Determine the [x, y] coordinate at the center of the cell enclosing the given text.  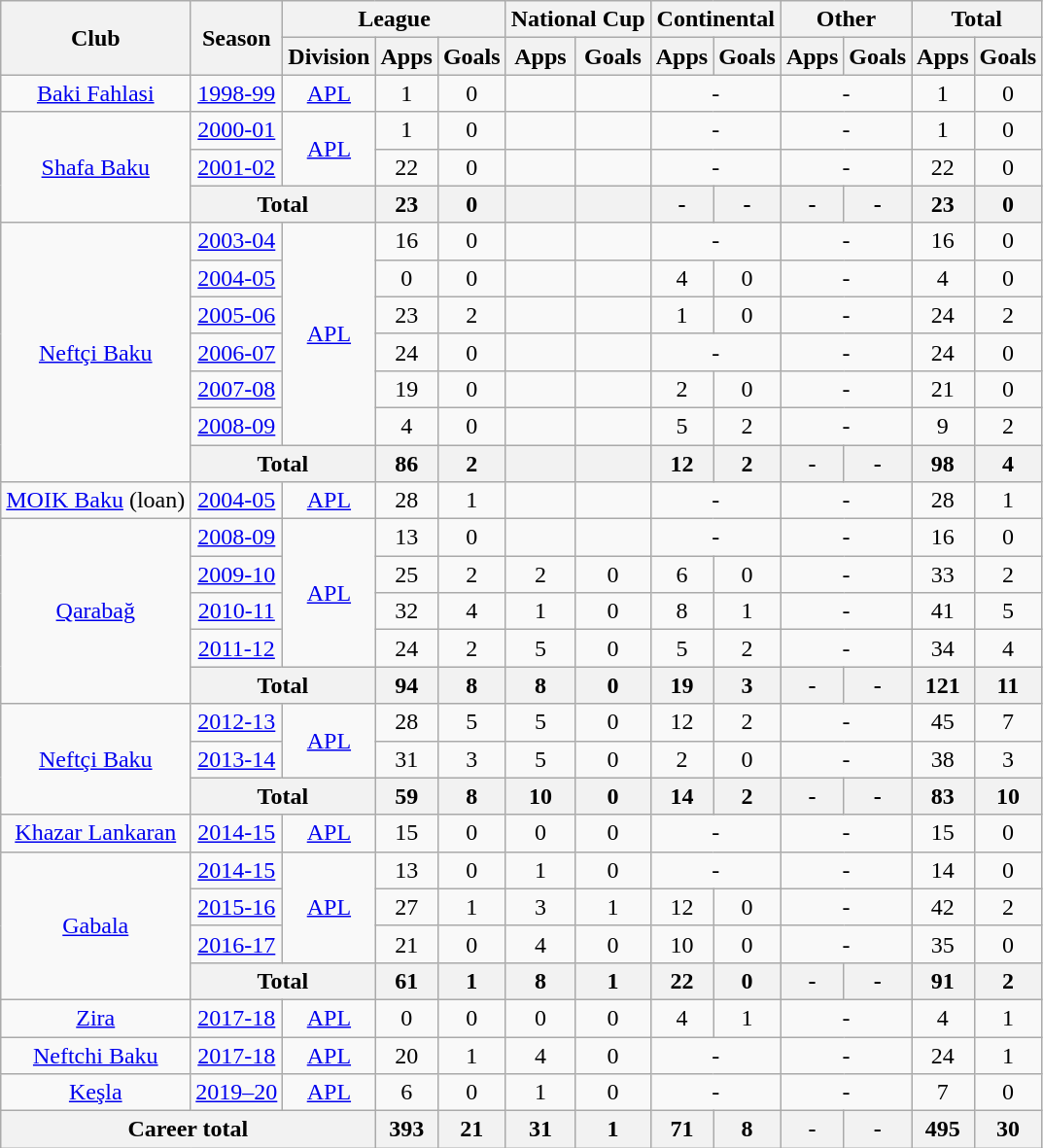
98 [943, 464]
2019–20 [237, 1093]
71 [681, 1130]
2012-13 [237, 722]
11 [1008, 685]
32 [406, 611]
MOIK Baku (loan) [95, 501]
41 [943, 611]
Zira [95, 1018]
2003-04 [237, 241]
393 [406, 1130]
Gabala [95, 925]
495 [943, 1130]
Division [329, 56]
Baki Fahlasi [95, 93]
91 [943, 981]
Club [95, 38]
61 [406, 981]
League [395, 19]
121 [943, 685]
34 [943, 648]
9 [943, 426]
2006-07 [237, 352]
83 [943, 796]
Shafa Baku [95, 167]
Other [846, 19]
38 [943, 759]
35 [943, 944]
2011-12 [237, 648]
2010-11 [237, 611]
94 [406, 685]
33 [943, 574]
2000-01 [237, 130]
2001-02 [237, 167]
30 [1008, 1130]
Season [237, 38]
2016-17 [237, 944]
Qarabağ [95, 611]
2005-06 [237, 315]
59 [406, 796]
Career total [189, 1130]
2009-10 [237, 574]
2015-16 [237, 907]
42 [943, 907]
2007-08 [237, 389]
National Cup [577, 19]
25 [406, 574]
Neftchi Baku [95, 1055]
Continental [715, 19]
1998-99 [237, 93]
Khazar Lankaran [95, 833]
20 [406, 1055]
86 [406, 464]
27 [406, 907]
45 [943, 722]
Keşla [95, 1093]
2013-14 [237, 759]
